Pinpoint the cell where the given text exists, returning its [x, y] midpoint coordinate. 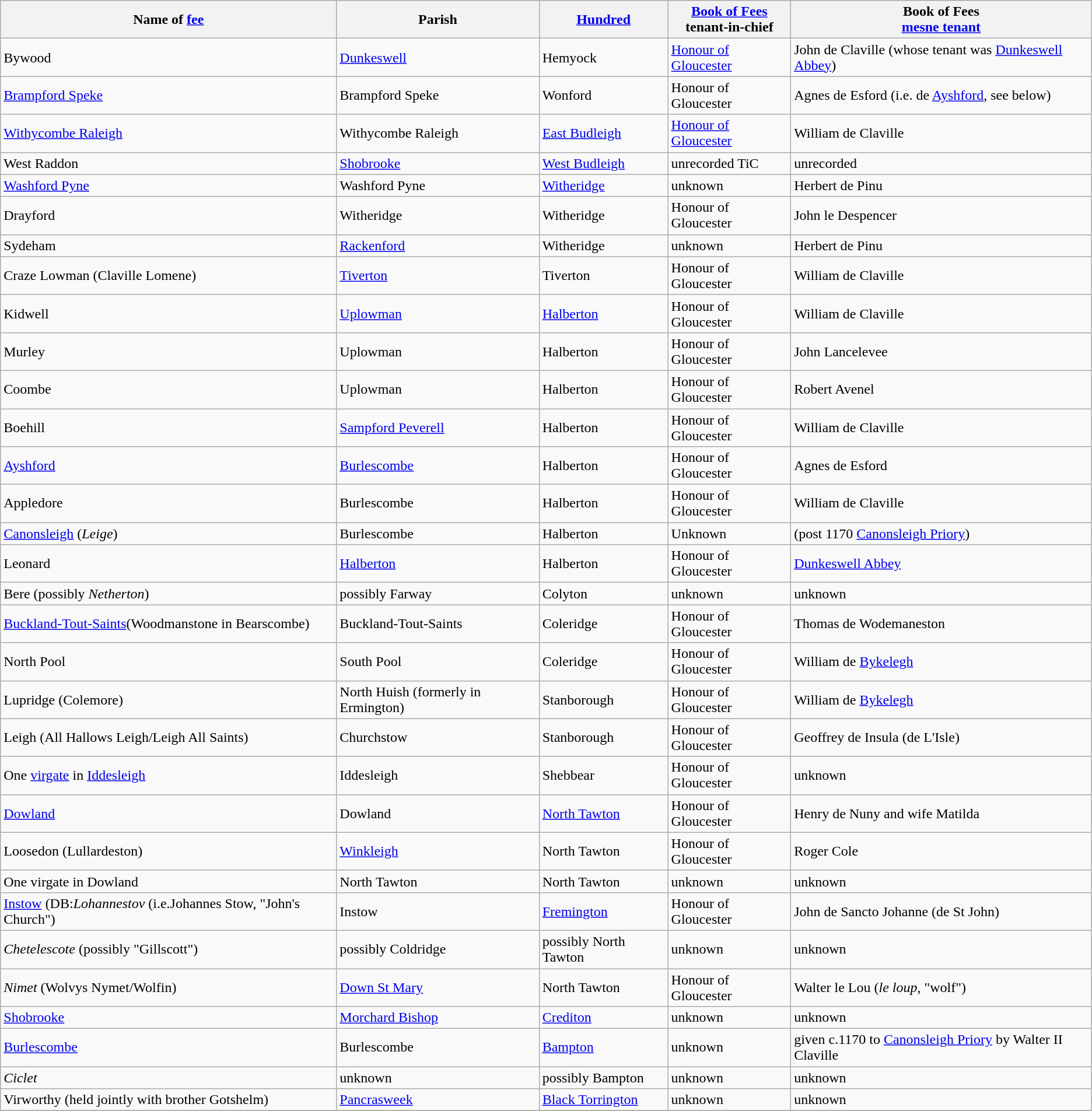
Wonford [603, 96]
Fremington [603, 911]
Geoffrey de Insula (de L'Isle) [942, 737]
given c.1170 to Canonsleigh Priory by Walter II Claville [942, 1047]
Dunkeswell [437, 57]
Pancrasweek [437, 1100]
Churchstow [437, 737]
Instow (DB:Lohannestov (i.e.Johannes Stow, "John's Church") [169, 911]
Drayford [169, 216]
(post 1170 Canonsleigh Priory) [942, 534]
Henry de Nuny and wife Matilda [942, 813]
Buckland-Tout-Saints [437, 624]
Leigh (All Hallows Leigh/Leigh All Saints) [169, 737]
Walter le Lou (le loup, "wolf") [942, 987]
Boehill [169, 427]
Book of Feesmesne tenant [942, 20]
Winkleigh [437, 851]
unrecorded TiC [729, 163]
Morchard Bishop [437, 1018]
John le Despencer [942, 216]
Roger Cole [942, 851]
Unknown [729, 534]
Chetelescote (possibly "Gillscott") [169, 949]
Canonsleigh (Leige) [169, 534]
Lupridge (Colemore) [169, 700]
Loosedon (Lullardeston) [169, 851]
Rackenford [437, 246]
unrecorded [942, 163]
Sydeham [169, 246]
One virgate in Dowland [169, 881]
Bampton [603, 1047]
Book of Fees tenant-in-chief [729, 20]
Iddesleigh [437, 776]
Appledore [169, 504]
North Pool [169, 661]
Craze Lowman (Claville Lomene) [169, 275]
Thomas de Wodemaneston [942, 624]
Hundred [603, 20]
possibly Coldridge [437, 949]
Ayshford [169, 465]
Black Torrington [603, 1100]
John Lancelevee [942, 351]
One virgate in Iddesleigh [169, 776]
Virworthy (held jointly with brother Gotshelm) [169, 1100]
Agnes de Esford [942, 465]
Robert Avenel [942, 390]
Kidwell [169, 314]
North Huish (formerly in Ermington) [437, 700]
South Pool [437, 661]
Buckland-Tout-Saints(Woodmanstone in Bearscombe) [169, 624]
Ciclet [169, 1078]
possibly North Tawton [603, 949]
possibly Farway [437, 594]
Parish [437, 20]
Hemyock [603, 57]
Shebbear [603, 776]
West Raddon [169, 163]
Colyton [603, 594]
Agnes de Esford (i.e. de Ayshford, see below) [942, 96]
Name of fee [169, 20]
East Budleigh [603, 133]
possibly Bampton [603, 1078]
Dunkeswell Abbey [942, 563]
Bere (possibly Netherton) [169, 594]
Down St Mary [437, 987]
West Budleigh [603, 163]
Instow [437, 911]
Crediton [603, 1018]
Murley [169, 351]
Bywood [169, 57]
Sampford Peverell [437, 427]
John de Sancto Johanne (de St John) [942, 911]
Nimet (Wolvys Nymet/Wolfin) [169, 987]
Coombe [169, 390]
John de Claville (whose tenant was Dunkeswell Abbey) [942, 57]
Leonard [169, 563]
